For the text-containing cell, return its midpoint in (x, y) coordinate format. 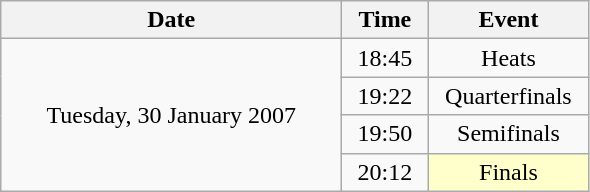
19:22 (385, 96)
Date (172, 20)
18:45 (385, 58)
Event (508, 20)
Time (385, 20)
Quarterfinals (508, 96)
Finals (508, 172)
Tuesday, 30 January 2007 (172, 115)
20:12 (385, 172)
19:50 (385, 134)
Heats (508, 58)
Semifinals (508, 134)
